Determine the [X, Y] coordinate at the center of the cell enclosing the given text.  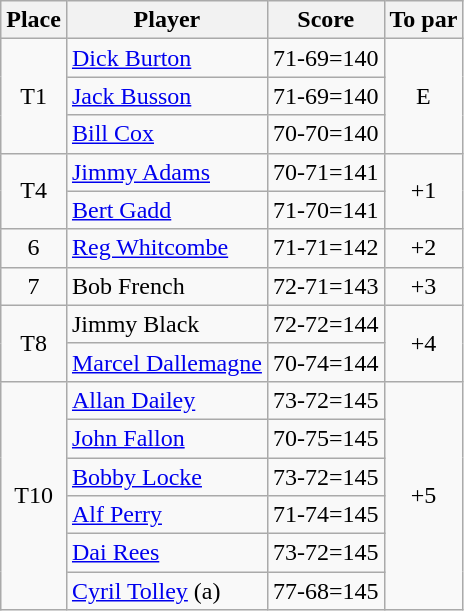
+3 [424, 286]
Cyril Tolley (a) [166, 591]
Bert Gadd [166, 210]
T4 [34, 191]
70-71=141 [326, 172]
6 [34, 248]
T8 [34, 343]
Dai Rees [166, 553]
John Fallon [166, 438]
72-72=144 [326, 324]
Bill Cox [166, 134]
Alf Perry [166, 515]
Jimmy Black [166, 324]
Bob French [166, 286]
Jack Busson [166, 96]
T1 [34, 96]
70-75=145 [326, 438]
To par [424, 20]
Bobby Locke [166, 477]
71-74=145 [326, 515]
Place [34, 20]
Player [166, 20]
70-70=140 [326, 134]
Reg Whitcombe [166, 248]
71-70=141 [326, 210]
+4 [424, 343]
Marcel Dallemagne [166, 362]
71-71=142 [326, 248]
+1 [424, 191]
Score [326, 20]
+2 [424, 248]
+5 [424, 495]
77-68=145 [326, 591]
72-71=143 [326, 286]
T10 [34, 495]
Dick Burton [166, 58]
E [424, 96]
Allan Dailey [166, 400]
70-74=144 [326, 362]
7 [34, 286]
Jimmy Adams [166, 172]
